Detect which cell encompasses the target text, then output its [X, Y] center coordinate. 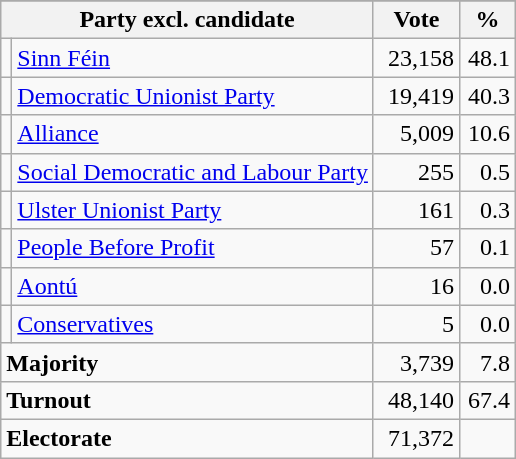
Vote [416, 20]
5 [416, 324]
Turnout [188, 400]
16 [416, 286]
10.6 [487, 134]
23,158 [416, 58]
57 [416, 248]
5,009 [416, 134]
Conservatives [193, 324]
0.3 [487, 210]
161 [416, 210]
Alliance [193, 134]
0.1 [487, 248]
Democratic Unionist Party [193, 96]
People Before Profit [193, 248]
Electorate [188, 438]
48.1 [487, 58]
255 [416, 172]
67.4 [487, 400]
19,419 [416, 96]
Social Democratic and Labour Party [193, 172]
40.3 [487, 96]
% [487, 20]
Aontú [193, 286]
0.5 [487, 172]
7.8 [487, 362]
Ulster Unionist Party [193, 210]
71,372 [416, 438]
Party excl. candidate [188, 20]
Majority [188, 362]
3,739 [416, 362]
Sinn Féin [193, 58]
48,140 [416, 400]
